Extract the (X, Y) coordinate from the center of the cell holding the provided text.  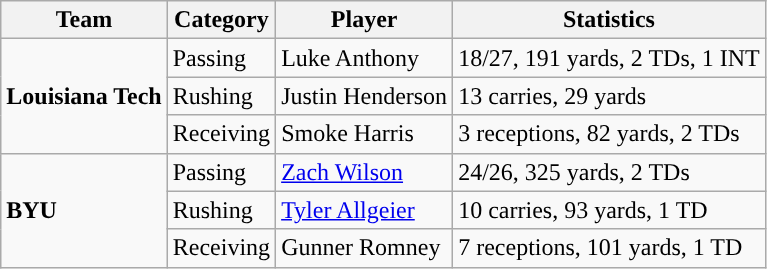
7 receptions, 101 yards, 1 TD (610, 248)
13 carries, 29 yards (610, 96)
10 carries, 93 yards, 1 TD (610, 210)
Statistics (610, 20)
Gunner Romney (364, 248)
Zach Wilson (364, 172)
Luke Anthony (364, 58)
Justin Henderson (364, 96)
18/27, 191 yards, 2 TDs, 1 INT (610, 58)
Team (84, 20)
Player (364, 20)
Tyler Allgeier (364, 210)
Smoke Harris (364, 134)
3 receptions, 82 yards, 2 TDs (610, 134)
BYU (84, 210)
24/26, 325 yards, 2 TDs (610, 172)
Category (221, 20)
Louisiana Tech (84, 96)
